Identify which cell holds the provided text, then report its [X, Y] central coordinate. 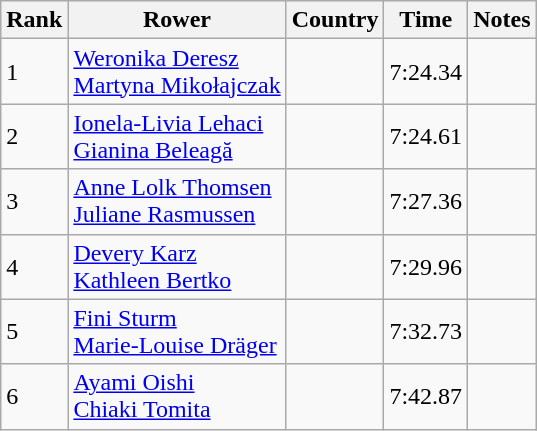
Ionela-Livia LehaciGianina Beleagă [177, 136]
6 [34, 396]
2 [34, 136]
7:24.34 [426, 72]
Weronika DereszMartyna Mikołajczak [177, 72]
7:32.73 [426, 332]
Notes [502, 20]
4 [34, 266]
Devery KarzKathleen Bertko [177, 266]
Ayami OishiChiaki Tomita [177, 396]
5 [34, 332]
Anne Lolk ThomsenJuliane Rasmussen [177, 202]
1 [34, 72]
Rower [177, 20]
Country [335, 20]
7:29.96 [426, 266]
3 [34, 202]
Fini SturmMarie-Louise Dräger [177, 332]
7:24.61 [426, 136]
7:42.87 [426, 396]
7:27.36 [426, 202]
Rank [34, 20]
Time [426, 20]
